Locate the cell with the specified text and output its [x, y] center coordinate. 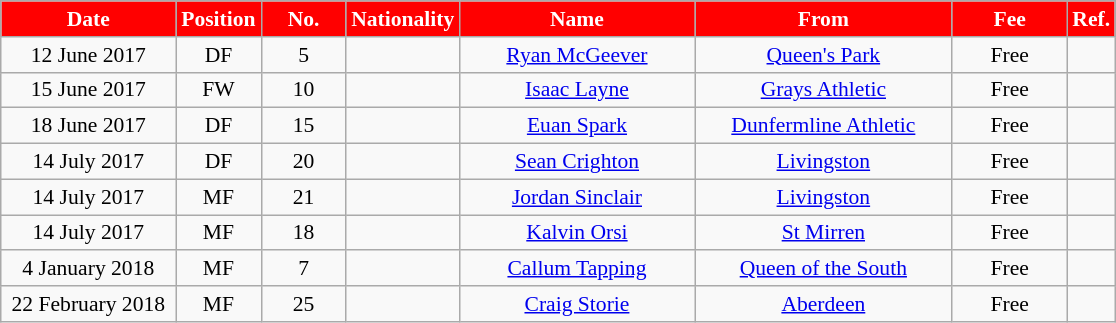
From [824, 19]
Isaac Layne [576, 90]
Ref. [1091, 19]
Nationality [402, 19]
Callum Tapping [576, 269]
Craig Storie [576, 304]
15 [304, 126]
St Mirren [824, 233]
7 [304, 269]
25 [304, 304]
20 [304, 162]
Queen's Park [824, 55]
Kalvin Orsi [576, 233]
Queen of the South [824, 269]
18 June 2017 [88, 126]
21 [304, 197]
Position [218, 19]
10 [304, 90]
22 February 2018 [88, 304]
4 January 2018 [88, 269]
Sean Crighton [576, 162]
12 June 2017 [88, 55]
Date [88, 19]
Euan Spark [576, 126]
15 June 2017 [88, 90]
5 [304, 55]
No. [304, 19]
Dunfermline Athletic [824, 126]
Grays Athletic [824, 90]
18 [304, 233]
Ryan McGeever [576, 55]
FW [218, 90]
Name [576, 19]
Jordan Sinclair [576, 197]
Fee [1010, 19]
Aberdeen [824, 304]
